Capture the cell that displays the provided text and extract its [X, Y] central coordinate. 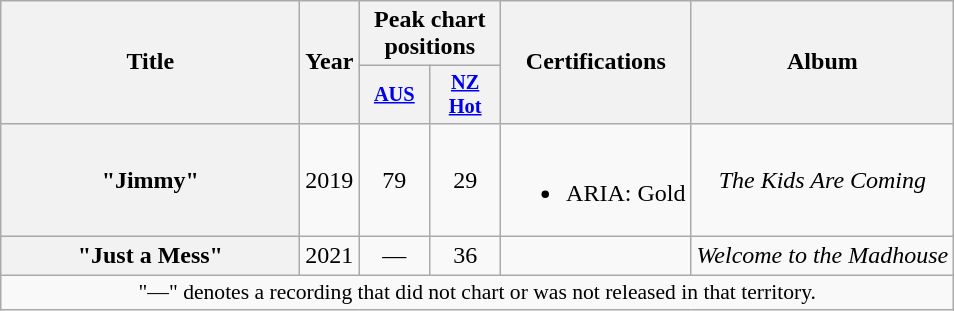
Year [330, 62]
The Kids Are Coming [822, 180]
NZHot [466, 95]
Title [150, 62]
— [394, 256]
"Just a Mess" [150, 256]
AUS [394, 95]
"Jimmy" [150, 180]
Welcome to the Madhouse [822, 256]
2019 [330, 180]
ARIA: Gold [596, 180]
36 [466, 256]
79 [394, 180]
Peak chart positions [430, 34]
Certifications [596, 62]
Album [822, 62]
"—" denotes a recording that did not chart or was not released in that territory. [478, 293]
2021 [330, 256]
29 [466, 180]
